Provide the [x, y] coordinate of the cell's center where the given text is located.  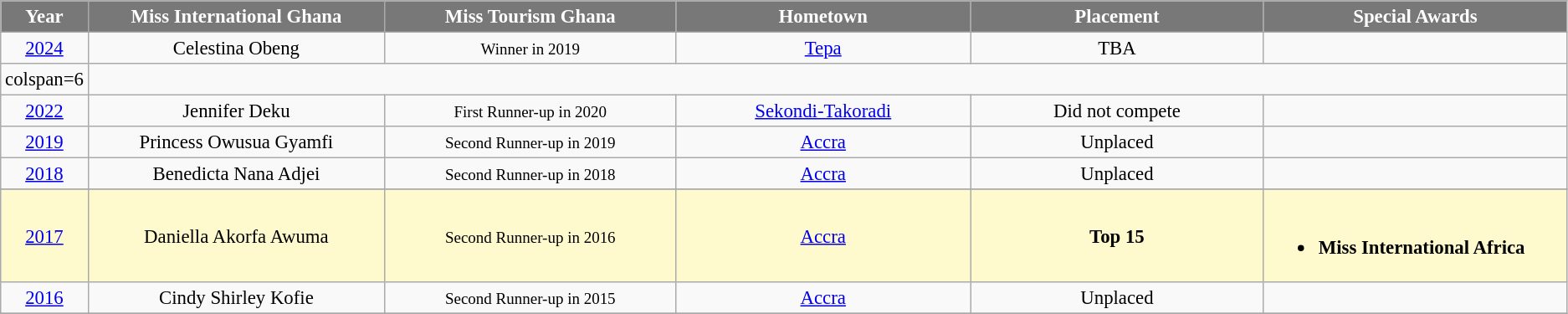
Cindy Shirley Kofie [236, 298]
Second Runner-up in 2019 [530, 142]
Year [44, 17]
Top 15 [1118, 235]
Celestina Obeng [236, 49]
Princess Owusua Gyamfi [236, 142]
Daniella Akorfa Awuma [236, 235]
First Runner-up in 2020 [530, 111]
Sekondi-Takoradi [823, 111]
Special Awards [1415, 17]
Winner in 2019 [530, 49]
TBA [1118, 49]
Benedicta Nana Adjei [236, 174]
2016 [44, 298]
2018 [44, 174]
Jennifer Deku [236, 111]
Miss International Africa [1415, 235]
Miss Tourism Ghana [530, 17]
colspan=6 [44, 80]
2022 [44, 111]
Tepa [823, 49]
2019 [44, 142]
Second Runner-up in 2018 [530, 174]
Second Runner-up in 2015 [530, 298]
2024 [44, 49]
Placement [1118, 17]
Second Runner-up in 2016 [530, 235]
Miss International Ghana [236, 17]
2017 [44, 235]
Hometown [823, 17]
Did not compete [1118, 111]
